Detect which cell encompasses the target text, then output its (X, Y) center coordinate. 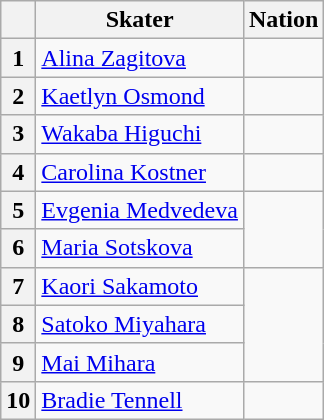
Skater (140, 20)
2 (18, 96)
9 (18, 362)
Kaori Sakamoto (140, 286)
Mai Mihara (140, 362)
Evgenia Medvedeva (140, 210)
Alina Zagitova (140, 58)
Maria Sotskova (140, 248)
Bradie Tennell (140, 400)
3 (18, 134)
8 (18, 324)
1 (18, 58)
10 (18, 400)
4 (18, 172)
Nation (283, 20)
Wakaba Higuchi (140, 134)
Satoko Miyahara (140, 324)
Carolina Kostner (140, 172)
5 (18, 210)
Kaetlyn Osmond (140, 96)
7 (18, 286)
6 (18, 248)
